Identify which cell holds the provided text, then report its [x, y] central coordinate. 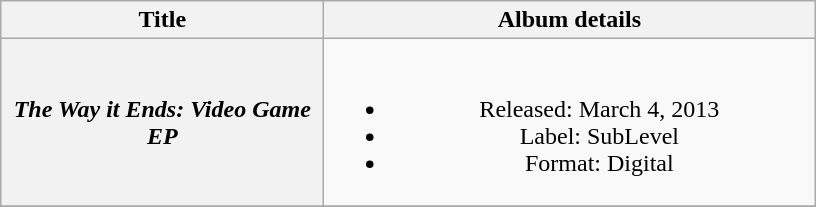
Album details [570, 20]
Released: March 4, 2013Label: SubLevelFormat: Digital [570, 122]
The Way it Ends: Video Game EP [162, 122]
Title [162, 20]
